Find where the given text appears and provide that cell's center as [X, Y] coordinate. 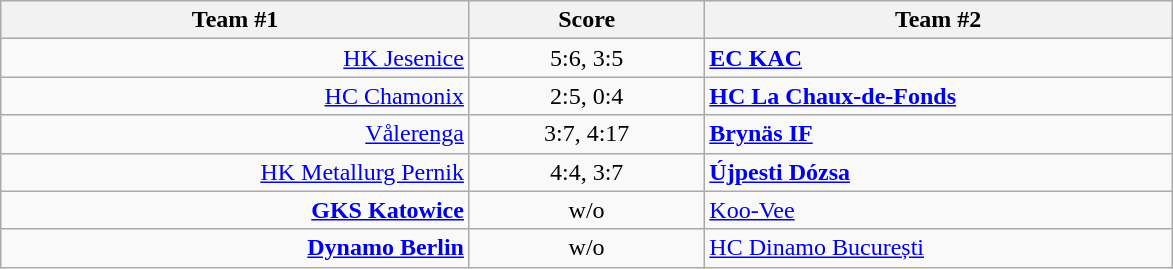
Score [586, 20]
Koo-Vee [938, 210]
HK Jesenice [236, 58]
EC KAC [938, 58]
HC Dinamo București [938, 248]
5:6, 3:5 [586, 58]
Újpesti Dózsa [938, 172]
HK Metallurg Pernik [236, 172]
Brynäs IF [938, 134]
HC Chamonix [236, 96]
2:5, 0:4 [586, 96]
Vålerenga [236, 134]
Team #1 [236, 20]
Team #2 [938, 20]
3:7, 4:17 [586, 134]
GKS Katowice [236, 210]
Dynamo Berlin [236, 248]
4:4, 3:7 [586, 172]
HC La Chaux-de-Fonds [938, 96]
